Detect which cell encompasses the target text, then output its (x, y) center coordinate. 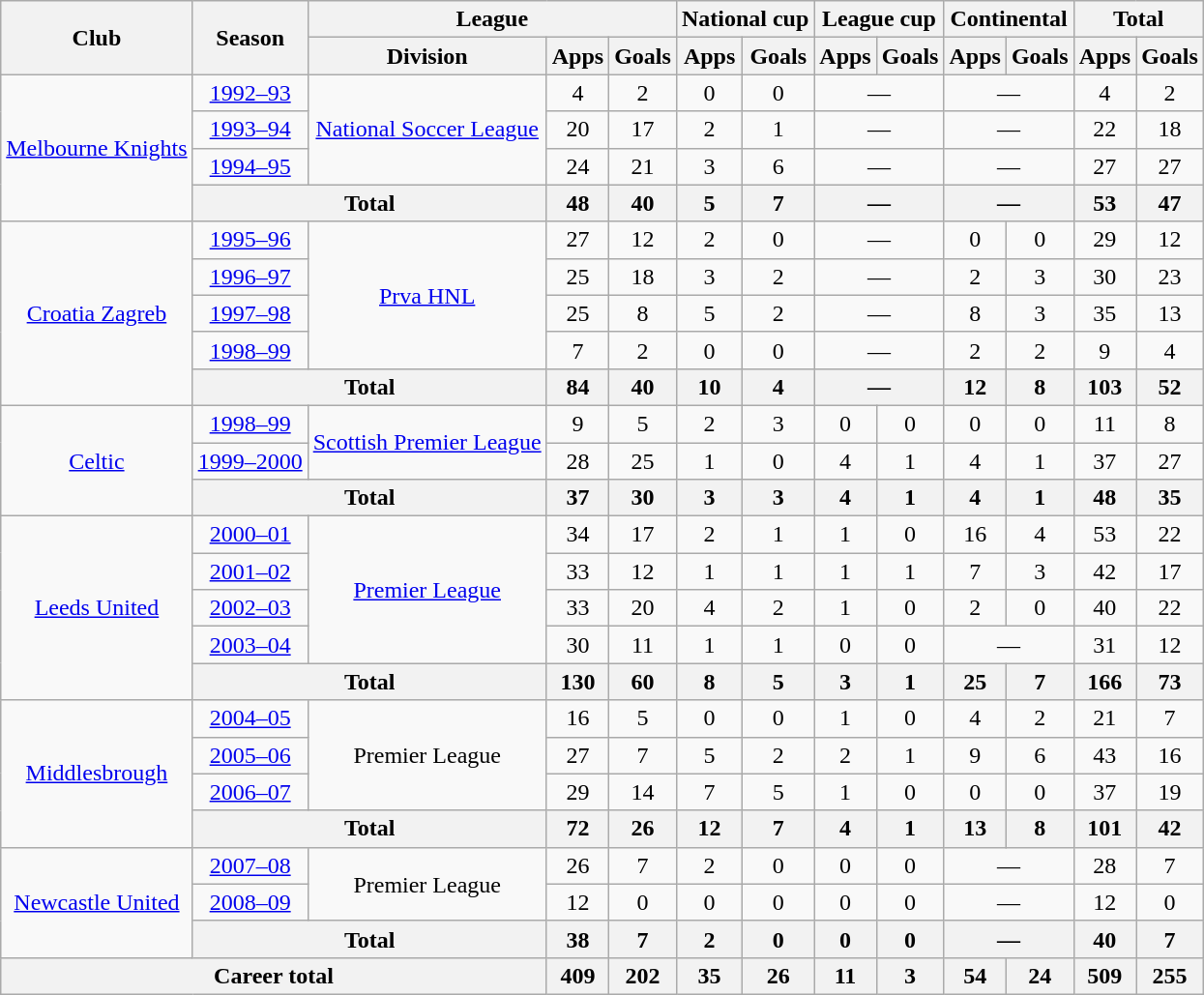
52 (1170, 387)
2004–05 (250, 718)
73 (1170, 682)
1994–95 (250, 166)
38 (577, 939)
Club (97, 38)
1993–94 (250, 130)
130 (577, 682)
2006–07 (250, 792)
Prva HNL (427, 295)
509 (1104, 976)
2001–02 (250, 571)
101 (1104, 829)
Newcastle United (97, 902)
Continental (1009, 19)
National cup (745, 19)
Division (427, 56)
2000–01 (250, 535)
166 (1104, 682)
Croatia Zagreb (97, 313)
1996–97 (250, 277)
League cup (879, 19)
60 (643, 682)
Middlesbrough (97, 774)
47 (1170, 203)
Career total (274, 976)
2007–08 (250, 865)
Melbourne Knights (97, 148)
31 (1104, 645)
2005–06 (250, 755)
1992–93 (250, 93)
Season (250, 38)
10 (709, 387)
202 (643, 976)
1999–2000 (250, 461)
84 (577, 387)
19 (1170, 792)
34 (577, 535)
255 (1170, 976)
National Soccer League (427, 130)
Scottish Premier League (427, 442)
72 (577, 829)
Leeds United (97, 608)
2003–04 (250, 645)
Celtic (97, 460)
2002–03 (250, 608)
14 (643, 792)
2008–09 (250, 902)
23 (1170, 277)
54 (975, 976)
1995–96 (250, 240)
League (491, 19)
103 (1104, 387)
409 (577, 976)
1997–98 (250, 313)
43 (1104, 755)
